For the text-containing cell, return its midpoint in [X, Y] coordinate format. 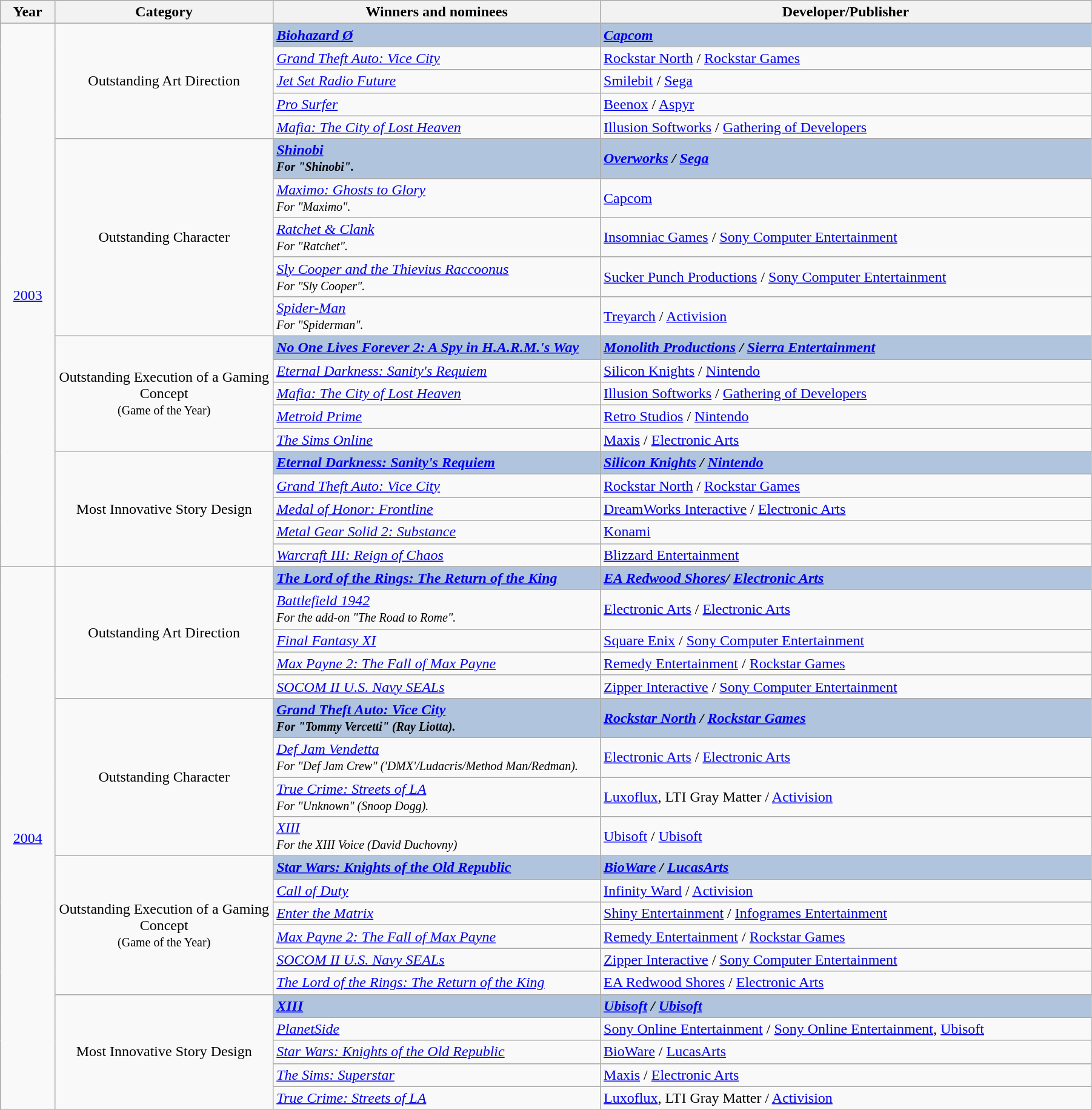
Insomniac Games / Sony Computer Entertainment [846, 238]
DreamWorks Interactive / Electronic Arts [846, 509]
Sony Online Entertainment / Sony Online Entertainment, Ubisoft [846, 1029]
EA Redwood Shores / Electronic Arts [846, 983]
Overworks / Sega [846, 159]
Monolith Productions / Sierra Entertainment [846, 347]
XIIIFor the XIII Voice (David Duchovny) [437, 836]
Metroid Prime [437, 417]
Spider-ManFor "Spiderman". [437, 316]
Shiny Entertainment / Infogrames Entertainment [846, 914]
Maximo: Ghosts to GloryFor "Maximo". [437, 198]
Developer/Publisher [846, 12]
Beenox / Aspyr [846, 104]
Category [164, 12]
True Crime: Streets of LA [437, 1098]
ShinobiFor "Shinobi". [437, 159]
Year [28, 12]
Ratchet & ClankFor "Ratchet". [437, 238]
Infinity Ward / Activision [846, 891]
Pro Surfer [437, 104]
Medal of Honor: Frontline [437, 509]
EA Redwood Shores/ Electronic Arts [846, 578]
Final Fantasy XI [437, 640]
Warcraft III: Reign of Chaos [437, 555]
Metal Gear Solid 2: Substance [437, 532]
True Crime: Streets of LAFor "Unknown" (Snoop Dogg). [437, 796]
Square Enix / Sony Computer Entertainment [846, 640]
Smilebit / Sega [846, 81]
2004 [28, 838]
Retro Studios / Nintendo [846, 417]
Grand Theft Auto: Vice CityFor "Tommy Vercetti" (Ray Liotta). [437, 717]
The Sims: Superstar [437, 1075]
Battlefield 1942For the add-on "The Road to Rome". [437, 610]
Sucker Punch Productions / Sony Computer Entertainment [846, 276]
Blizzard Entertainment [846, 555]
Winners and nominees [437, 12]
Biohazard Ø [437, 35]
Konami [846, 532]
Def Jam VendettaFor "Def Jam Crew" ('DMX'/Ludacris/Method Man/Redman). [437, 757]
Enter the Matrix [437, 914]
Sly Cooper and the Thievius RaccoonusFor "Sly Cooper". [437, 276]
Jet Set Radio Future [437, 81]
No One Lives Forever 2: A Spy in H.A.R.M.'s Way [437, 347]
PlanetSide [437, 1029]
Treyarch / Activision [846, 316]
2003 [28, 295]
The Sims Online [437, 440]
Call of Duty [437, 891]
XIII [437, 1006]
